Provide the (X, Y) coordinate of the cell's center where the given text is located.  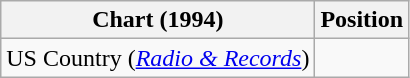
Position (362, 20)
US Country (Radio & Records) (158, 58)
Chart (1994) (158, 20)
